Identify which cell holds the provided text, then report its [X, Y] central coordinate. 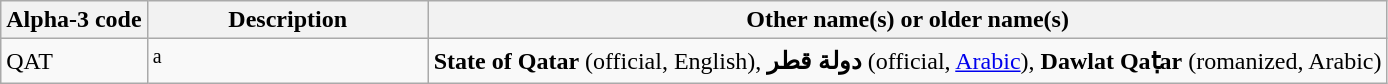
Other name(s) or older name(s) [908, 20]
a [288, 62]
Description [288, 20]
State of Qatar (official, English), دولة قطر (official, Arabic), Dawlat Qaṭar (romanized, Arabic) [908, 62]
Alpha-3 code [74, 20]
QAT [74, 62]
